Identify which cell holds the provided text, then report its [X, Y] central coordinate. 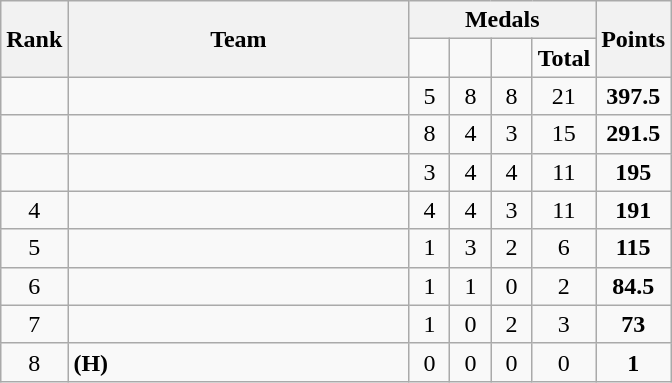
291.5 [634, 134]
15 [564, 134]
Total [564, 58]
73 [634, 324]
115 [634, 248]
Rank [34, 39]
Team [238, 39]
195 [634, 172]
21 [564, 96]
397.5 [634, 96]
Points [634, 39]
7 [34, 324]
Medals [502, 20]
84.5 [634, 286]
191 [634, 210]
(H) [238, 362]
